Output the [x, y] coordinate of the center of the cell containing the given text.  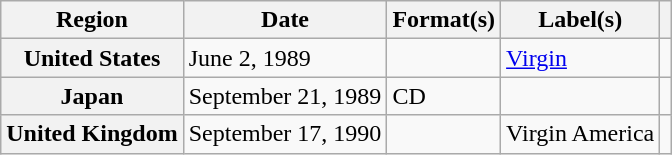
Label(s) [580, 20]
CD [444, 96]
Japan [92, 96]
Date [285, 20]
Virgin America [580, 134]
Format(s) [444, 20]
United Kingdom [92, 134]
Region [92, 20]
June 2, 1989 [285, 58]
United States [92, 58]
September 17, 1990 [285, 134]
September 21, 1989 [285, 96]
Virgin [580, 58]
